Locate the cell with the specified text and output its [x, y] center coordinate. 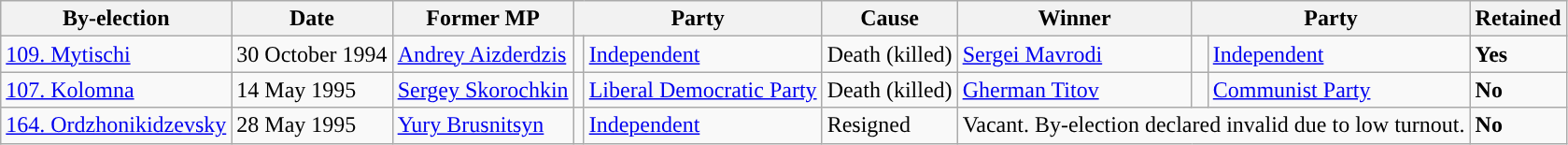
30 October 1994 [312, 54]
By-election [116, 19]
Former MP [483, 19]
164. Ordzhonikidzevsky [116, 125]
Cause [889, 19]
107. Kolomna [116, 90]
Retained [1519, 19]
Sergei Mavrodi [1074, 54]
Resigned [889, 125]
Winner [1074, 19]
28 May 1995 [312, 125]
Yury Brusnitsyn [483, 125]
Date [312, 19]
Gherman Titov [1074, 90]
Sergey Skorochkin [483, 90]
14 May 1995 [312, 90]
Andrey Aizderdzis [483, 54]
Liberal Democratic Party [702, 90]
Vacant. By-election declared invalid due to low turnout. [1214, 125]
Communist Party [1339, 90]
Yes [1519, 54]
109. Mytischi [116, 54]
